For the text-containing cell, return its midpoint in [x, y] coordinate format. 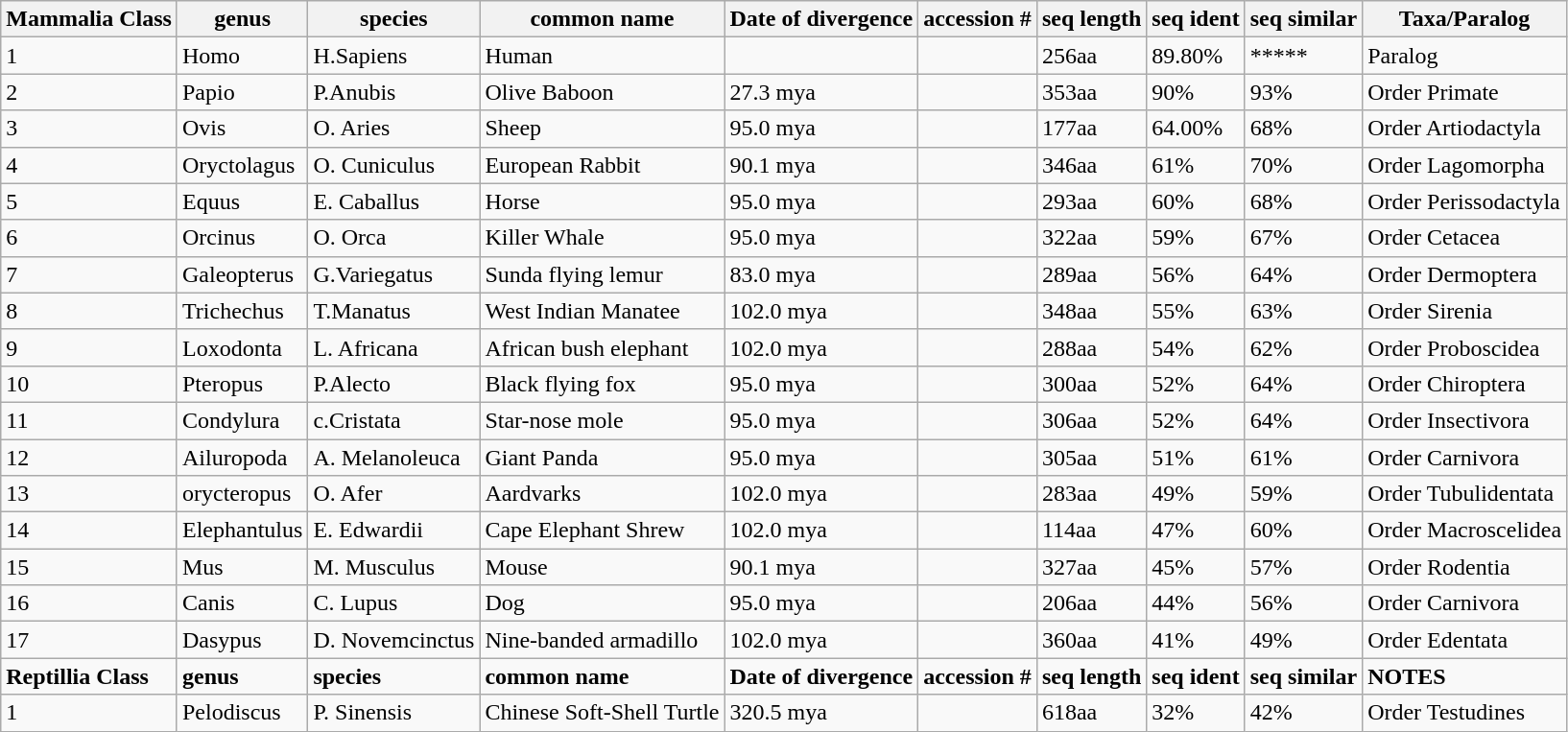
63% [1303, 311]
346aa [1091, 165]
7 [89, 274]
57% [1303, 567]
13 [89, 494]
Trichechus [242, 311]
32% [1196, 713]
Taxa/Paralog [1464, 19]
Order Lagomorpha [1464, 165]
89.80% [1196, 56]
6 [89, 238]
Pteropus [242, 384]
Order Rodentia [1464, 567]
Order Chiroptera [1464, 384]
67% [1303, 238]
Order Cetacea [1464, 238]
10 [89, 384]
P. Sinensis [393, 713]
Mammalia Class [89, 19]
8 [89, 311]
70% [1303, 165]
Order Testudines [1464, 713]
O. Afer [393, 494]
64.00% [1196, 129]
Sheep [603, 129]
62% [1303, 347]
Condylura [242, 420]
322aa [1091, 238]
83.0 mya [821, 274]
orycteropus [242, 494]
289aa [1091, 274]
4 [89, 165]
Order Edentata [1464, 640]
Mus [242, 567]
P.Anubis [393, 92]
Black flying fox [603, 384]
Killer Whale [603, 238]
C. Lupus [393, 603]
293aa [1091, 201]
27.3 mya [821, 92]
Canis [242, 603]
177aa [1091, 129]
45% [1196, 567]
Cape Elephant Shrew [603, 531]
11 [89, 420]
Aardvarks [603, 494]
T.Manatus [393, 311]
15 [89, 567]
***** [1303, 56]
Olive Baboon [603, 92]
Paralog [1464, 56]
5 [89, 201]
Order Primate [1464, 92]
Loxodonta [242, 347]
M. Musculus [393, 567]
Sunda flying lemur [603, 274]
206aa [1091, 603]
NOTES [1464, 676]
P.Alecto [393, 384]
300aa [1091, 384]
51% [1196, 458]
Orcinus [242, 238]
Equus [242, 201]
European Rabbit [603, 165]
90% [1196, 92]
47% [1196, 531]
Chinese Soft-Shell Turtle [603, 713]
618aa [1091, 713]
Order Artiodactyla [1464, 129]
D. Novemcinctus [393, 640]
Order Sirenia [1464, 311]
9 [89, 347]
H.Sapiens [393, 56]
283aa [1091, 494]
12 [89, 458]
O. Cuniculus [393, 165]
c.Cristata [393, 420]
2 [89, 92]
17 [89, 640]
O. Orca [393, 238]
African bush elephant [603, 347]
Galeopterus [242, 274]
Oryctolagus [242, 165]
Nine-banded armadillo [603, 640]
55% [1196, 311]
A. Melanoleuca [393, 458]
Reptillia Class [89, 676]
Human [603, 56]
327aa [1091, 567]
320.5 mya [821, 713]
288aa [1091, 347]
Dasypus [242, 640]
42% [1303, 713]
G.Variegatus [393, 274]
Order Tubulidentata [1464, 494]
Order Macroscelidea [1464, 531]
Order Insectivora [1464, 420]
305aa [1091, 458]
14 [89, 531]
Horse [603, 201]
E. Caballus [393, 201]
114aa [1091, 531]
16 [89, 603]
Dog [603, 603]
256aa [1091, 56]
348aa [1091, 311]
Ailuropoda [242, 458]
93% [1303, 92]
54% [1196, 347]
44% [1196, 603]
L. Africana [393, 347]
306aa [1091, 420]
Order Proboscidea [1464, 347]
O. Aries [393, 129]
Mouse [603, 567]
Star-nose mole [603, 420]
Ovis [242, 129]
Elephantulus [242, 531]
West Indian Manatee [603, 311]
Giant Panda [603, 458]
Pelodiscus [242, 713]
3 [89, 129]
Order Perissodactyla [1464, 201]
41% [1196, 640]
353aa [1091, 92]
Order Dermoptera [1464, 274]
E. Edwardii [393, 531]
Homo [242, 56]
360aa [1091, 640]
Papio [242, 92]
